Output the (x, y) coordinate of the center of the cell containing the given text.  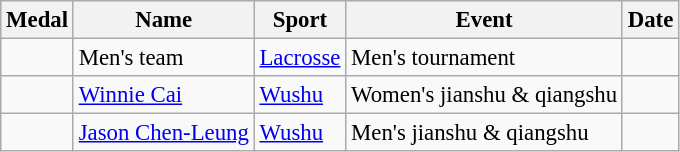
Sport (300, 20)
Winnie Cai (164, 95)
Men's tournament (484, 58)
Men's jianshu & qiangshu (484, 133)
Men's team (164, 58)
Event (484, 20)
Medal (38, 20)
Date (650, 20)
Jason Chen-Leung (164, 133)
Women's jianshu & qiangshu (484, 95)
Lacrosse (300, 58)
Name (164, 20)
